Scan for the cell matching the given text and deliver its (x, y) coordinate at center. 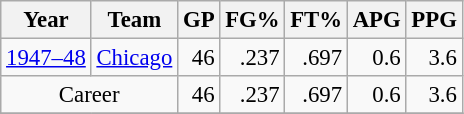
1947–48 (46, 58)
PPG (434, 20)
Team (134, 20)
FG% (252, 20)
GP (199, 20)
Year (46, 20)
APG (376, 20)
Chicago (134, 58)
Career (90, 95)
FT% (316, 20)
